Extract the (x, y) coordinate from the center of the cell holding the provided text.  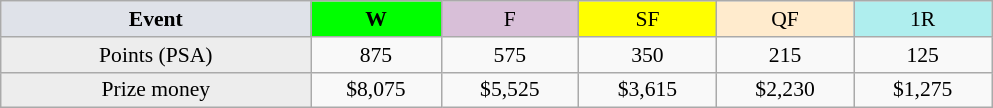
Prize money (156, 90)
F (510, 19)
SF (648, 19)
350 (648, 55)
Points (PSA) (156, 55)
1R (923, 19)
125 (923, 55)
W (376, 19)
$3,615 (648, 90)
575 (510, 55)
875 (376, 55)
$8,075 (376, 90)
QF (785, 19)
Event (156, 19)
$5,525 (510, 90)
$1,275 (923, 90)
$2,230 (785, 90)
215 (785, 55)
